Output the [X, Y] coordinate of the center of the cell containing the given text.  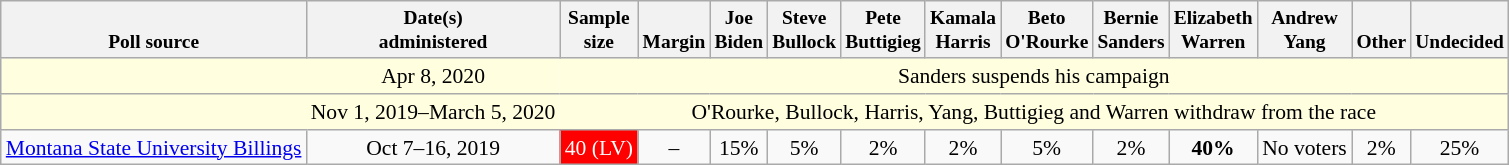
KamalaHarris [962, 30]
PeteButtigieg [884, 30]
ElizabethWarren [1213, 30]
Nov 1, 2019–March 5, 2020 [432, 112]
Poll source [154, 30]
SteveBullock [804, 30]
Undecided [1460, 30]
AndrewYang [1304, 30]
Samplesize [599, 30]
Other [1382, 30]
BetoO'Rourke [1047, 30]
JoeBiden [739, 30]
Date(s)administered [432, 30]
O'Rourke, Bullock, Harris, Yang, Buttigieg and Warren withdraw from the race [1034, 112]
Margin [674, 30]
Apr 8, 2020 [432, 76]
Sanders suspends his campaign [1034, 76]
BernieSanders [1131, 30]
